Capture the cell that displays the provided text and extract its (X, Y) central coordinate. 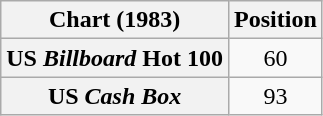
93 (276, 96)
Position (276, 20)
60 (276, 58)
US Billboard Hot 100 (115, 58)
US Cash Box (115, 96)
Chart (1983) (115, 20)
